Search for the cell housing the specified text and yield its (X, Y) center coordinate. 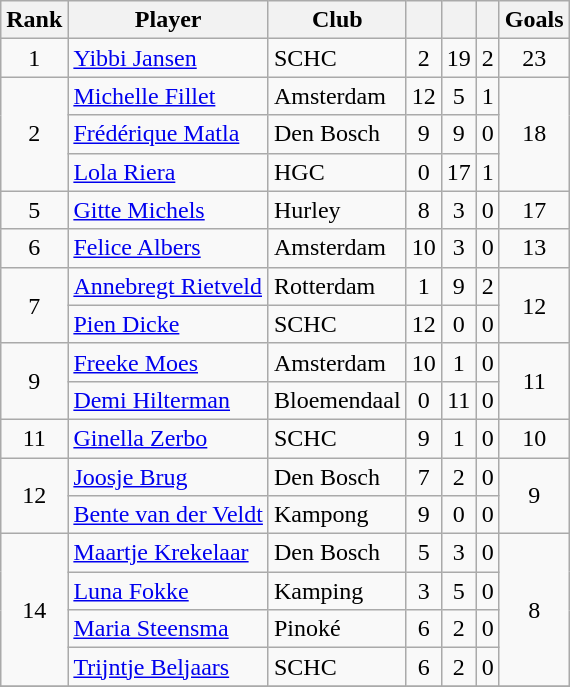
Hurley (337, 210)
Club (337, 20)
Kamping (337, 591)
23 (534, 58)
Ginella Zerbo (168, 438)
Maria Steensma (168, 629)
Freeke Moes (168, 362)
18 (534, 134)
13 (534, 248)
Rotterdam (337, 286)
Lola Riera (168, 172)
Kampong (337, 515)
Frédérique Matla (168, 134)
Trijntje Beljaars (168, 667)
Pinoké (337, 629)
Joosje Brug (168, 477)
14 (34, 610)
Bloemendaal (337, 400)
Michelle Fillet (168, 96)
HGC (337, 172)
Luna Fokke (168, 591)
Goals (534, 20)
Player (168, 20)
Annebregt Rietveld (168, 286)
Rank (34, 20)
19 (458, 58)
Yibbi Jansen (168, 58)
Felice Albers (168, 248)
Bente van der Veldt (168, 515)
Maartje Krekelaar (168, 553)
Gitte Michels (168, 210)
Demi Hilterman (168, 400)
Pien Dicke (168, 324)
